For the text-containing cell, return its midpoint in (X, Y) coordinate format. 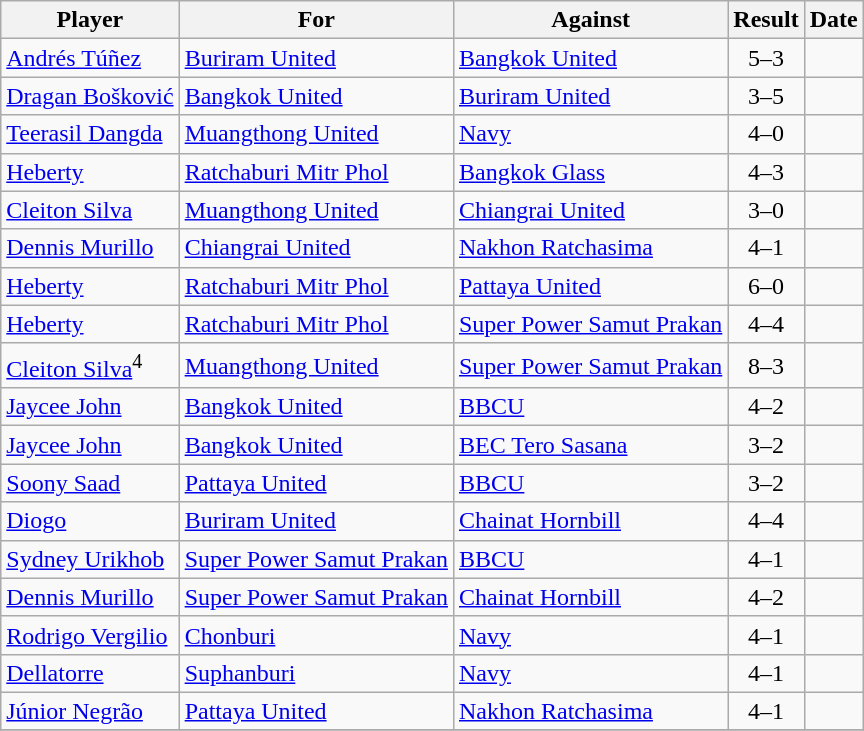
Andrés Túñez (90, 58)
BEC Tero Sasana (590, 445)
Bangkok Glass (590, 172)
Cleiton Silva (90, 210)
Player (90, 20)
For (316, 20)
3–5 (766, 96)
Date (834, 20)
Suphanburi (316, 673)
Júnior Negrão (90, 711)
Teerasil Dangda (90, 134)
Sydney Urikhob (90, 559)
Cleiton Silva4 (90, 366)
Soony Saad (90, 483)
Against (590, 20)
8–3 (766, 366)
Result (766, 20)
4–3 (766, 172)
Dragan Bošković (90, 96)
Chonburi (316, 635)
5–3 (766, 58)
4–0 (766, 134)
3–0 (766, 210)
Diogo (90, 521)
6–0 (766, 286)
Rodrigo Vergilio (90, 635)
Dellatorre (90, 673)
